Determine the (x, y) coordinate at the center of the cell enclosing the given text.  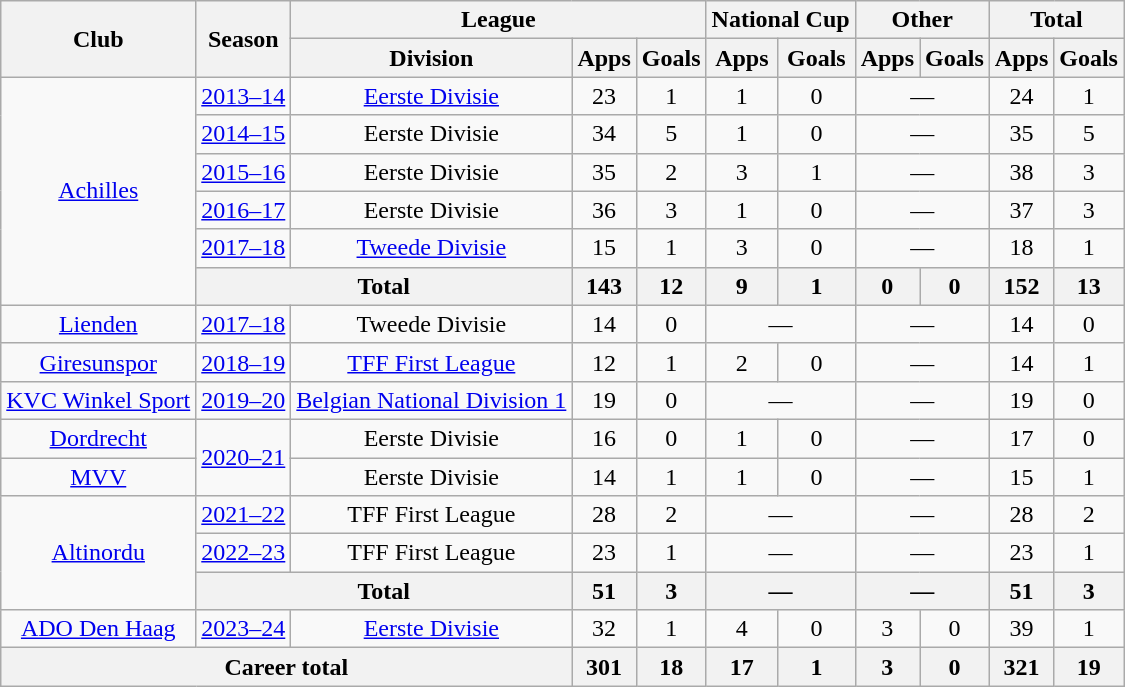
MVV (98, 477)
KVC Winkel Sport (98, 400)
Belgian National Division 1 (432, 400)
Club (98, 39)
2021–22 (244, 515)
4 (742, 629)
39 (1021, 629)
301 (604, 667)
16 (604, 438)
2013–14 (244, 96)
9 (742, 286)
League (498, 20)
Season (244, 39)
2015–16 (244, 172)
2023–24 (244, 629)
National Cup (780, 20)
Division (432, 58)
152 (1021, 286)
2019–20 (244, 400)
Altinordu (98, 553)
38 (1021, 172)
2016–17 (244, 210)
2022–23 (244, 553)
32 (604, 629)
ADO Den Haag (98, 629)
2014–15 (244, 134)
34 (604, 134)
Lienden (98, 324)
2020–21 (244, 457)
Other (922, 20)
2018–19 (244, 362)
321 (1021, 667)
Career total (286, 667)
143 (604, 286)
Giresunspor (98, 362)
Dordrecht (98, 438)
13 (1089, 286)
36 (604, 210)
Achilles (98, 191)
37 (1021, 210)
24 (1021, 96)
